Find where the given text appears and provide that cell's center as (x, y) coordinate. 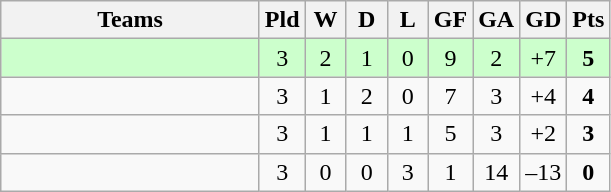
+7 (544, 58)
Pld (282, 20)
7 (450, 96)
4 (588, 96)
W (326, 20)
Teams (130, 20)
+2 (544, 134)
L (408, 20)
GA (496, 20)
GF (450, 20)
+4 (544, 96)
9 (450, 58)
D (366, 20)
–13 (544, 172)
Pts (588, 20)
14 (496, 172)
GD (544, 20)
